For the text-containing cell, return its midpoint in (x, y) coordinate format. 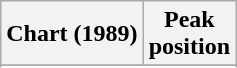
Chart (1989) (72, 34)
Peakposition (189, 34)
